For the text-containing cell, return its midpoint in (X, Y) coordinate format. 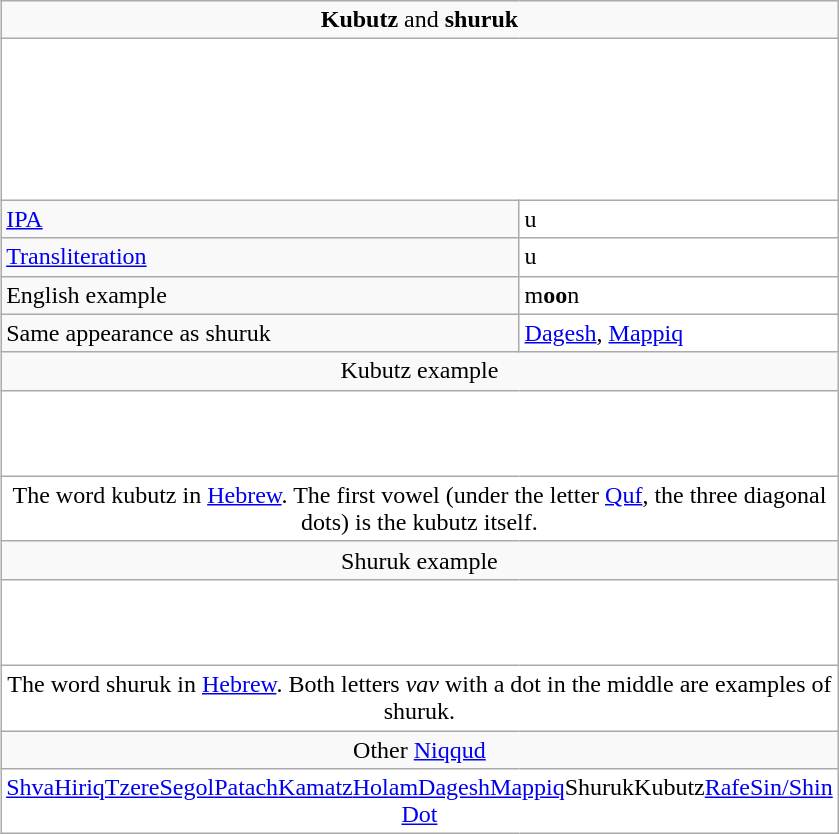
English example (260, 295)
Other Niqqud (420, 749)
Shuruk example (420, 560)
The word shuruk in Hebrew. Both letters vav with a dot in the middle are examples of shuruk. (420, 698)
Transliteration (260, 257)
Dagesh, Mappiq (678, 333)
Kubutz and shuruk (420, 20)
IPA (260, 219)
ShvaHiriqTzereSegolPatachKamatzHolamDageshMappiqShurukKubutzRafeSin/Shin Dot (420, 802)
moon (678, 295)
Same appearance as shuruk (260, 333)
The word kubutz in Hebrew. The first vowel (under the letter Quf, the three diagonal dots) is the kubutz itself. (420, 508)
Kubutz example (420, 371)
